For the text-containing cell, return its midpoint in [X, Y] coordinate format. 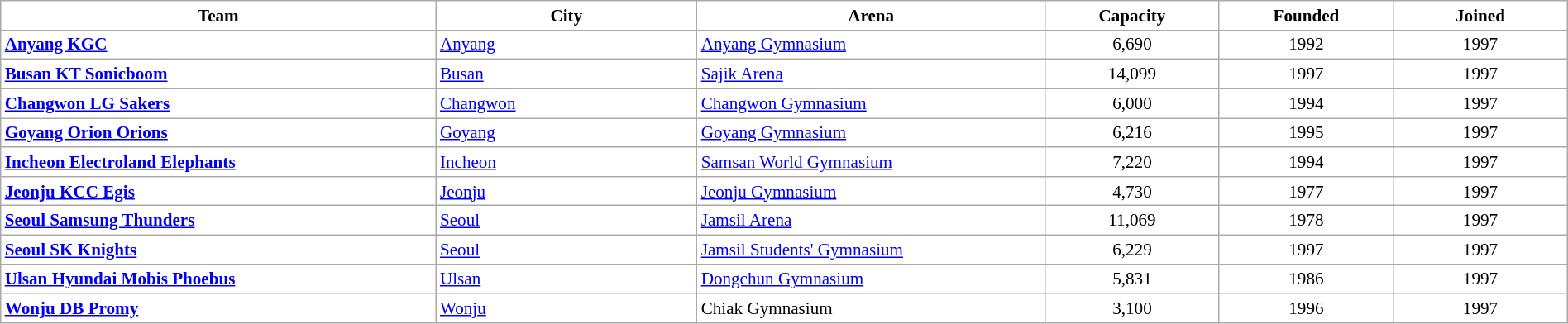
6,229 [1132, 250]
Jamsil Arena [872, 220]
Anyang [566, 45]
Goyang Orion Orions [218, 132]
Founded [1306, 15]
Changwon LG Sakers [218, 102]
Incheon Electroland Elephants [218, 162]
14,099 [1132, 74]
1996 [1306, 307]
6,000 [1132, 102]
Dongchun Gymnasium [872, 279]
Changwon Gymnasium [872, 102]
Joined [1480, 15]
Samsan World Gymnasium [872, 162]
11,069 [1132, 220]
1986 [1306, 279]
6,690 [1132, 45]
3,100 [1132, 307]
Incheon [566, 162]
Busan [566, 74]
Jeonju Gymnasium [872, 190]
Goyang Gymnasium [872, 132]
Seoul SK Knights [218, 250]
Ulsan [566, 279]
1977 [1306, 190]
4,730 [1132, 190]
Jamsil Students' Gymnasium [872, 250]
6,216 [1132, 132]
Sajik Arena [872, 74]
1978 [1306, 220]
Wonju DB Promy [218, 307]
Ulsan Hyundai Mobis Phoebus [218, 279]
Changwon [566, 102]
1995 [1306, 132]
Arena [872, 15]
7,220 [1132, 162]
City [566, 15]
Goyang [566, 132]
Busan KT Sonicboom [218, 74]
Seoul Samsung Thunders [218, 220]
Jeonju KCC Egis [218, 190]
Capacity [1132, 15]
Chiak Gymnasium [872, 307]
Wonju [566, 307]
1992 [1306, 45]
Anyang Gymnasium [872, 45]
Team [218, 15]
5,831 [1132, 279]
Anyang KGC [218, 45]
Jeonju [566, 190]
